Return the [X, Y] coordinate for the center point of the cell that contains the specified text.  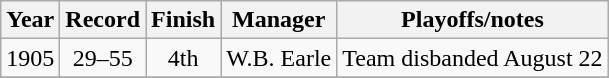
Year [30, 20]
Record [103, 20]
1905 [30, 58]
Manager [279, 20]
29–55 [103, 58]
Finish [184, 20]
4th [184, 58]
W.B. Earle [279, 58]
Playoffs/notes [472, 20]
Team disbanded August 22 [472, 58]
